Locate the cell with the specified text and output its [x, y] center coordinate. 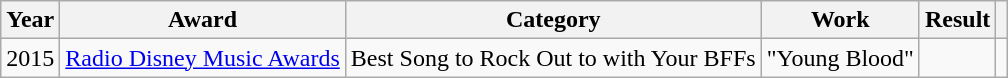
Year [30, 20]
2015 [30, 58]
Category [553, 20]
Award [203, 20]
Radio Disney Music Awards [203, 58]
Work [840, 20]
Best Song to Rock Out to with Your BFFs [553, 58]
"Young Blood" [840, 58]
Result [957, 20]
